From the cell containing the given text, extract its center point as (X, Y) coordinate. 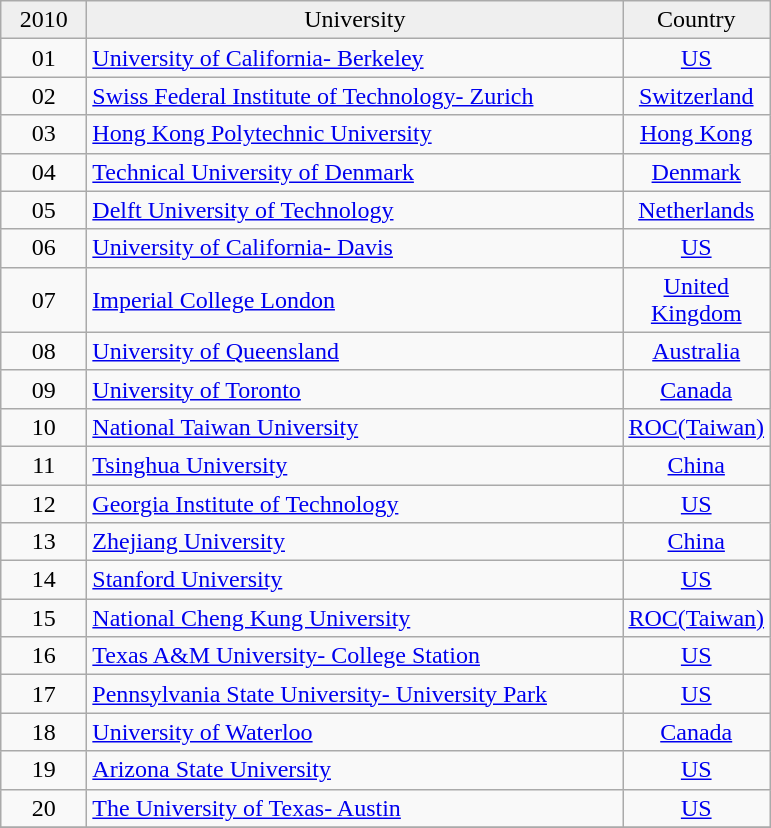
National Cheng Kung University (355, 618)
Imperial College London (355, 300)
University of Toronto (355, 389)
Arizona State University (355, 770)
14 (44, 580)
University of California- Berkeley (355, 58)
The University of Texas- Austin (355, 808)
15 (44, 618)
Tsinghua University (355, 465)
Country (696, 20)
18 (44, 732)
Stanford University (355, 580)
11 (44, 465)
Hong Kong (696, 134)
05 (44, 210)
07 (44, 300)
United Kingdom (696, 300)
02 (44, 96)
University (355, 20)
Texas A&M University- College Station (355, 656)
2010 (44, 20)
University of California- Davis (355, 248)
16 (44, 656)
Technical University of Denmark (355, 172)
13 (44, 542)
17 (44, 694)
Swiss Federal Institute of Technology- Zurich (355, 96)
10 (44, 427)
Hong Kong Polytechnic University (355, 134)
09 (44, 389)
University of Waterloo (355, 732)
19 (44, 770)
Zhejiang University (355, 542)
12 (44, 503)
National Taiwan University (355, 427)
University of Queensland (355, 351)
08 (44, 351)
01 (44, 58)
Denmark (696, 172)
Switzerland (696, 96)
20 (44, 808)
Pennsylvania State University- University Park (355, 694)
06 (44, 248)
03 (44, 134)
Australia (696, 351)
Georgia Institute of Technology (355, 503)
04 (44, 172)
Netherlands (696, 210)
Delft University of Technology (355, 210)
